Locate the cell with the specified text and output its [X, Y] center coordinate. 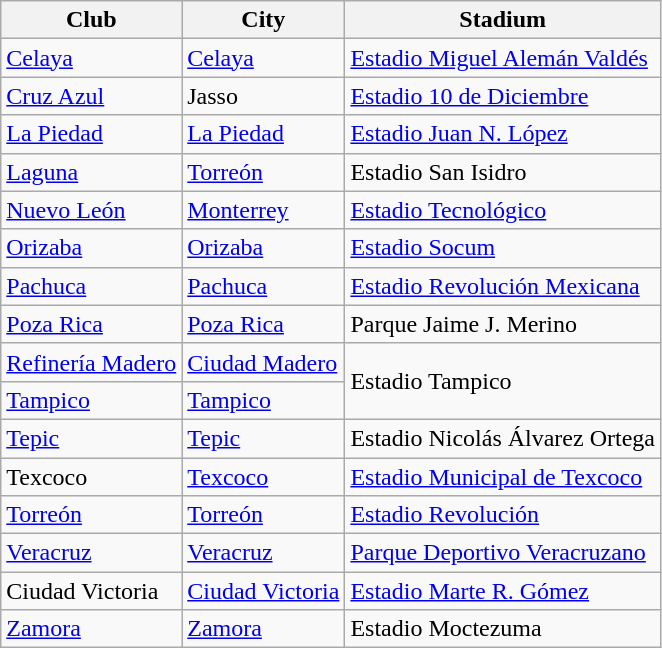
Laguna [92, 172]
Ciudad Madero [264, 362]
Stadium [503, 20]
Estadio Revolución [503, 515]
Cruz Azul [92, 96]
City [264, 20]
Estadio Socum [503, 248]
Estadio Tampico [503, 381]
Estadio Miguel Alemán Valdés [503, 58]
Parque Deportivo Veracruzano [503, 553]
Refinería Madero [92, 362]
Estadio Revolución Mexicana [503, 286]
Estadio Moctezuma [503, 629]
Estadio Tecnológico [503, 210]
Estadio Marte R. Gómez [503, 591]
Nuevo León [92, 210]
Monterrey [264, 210]
Estadio Juan N. López [503, 134]
Estadio Nicolás Álvarez Ortega [503, 438]
Estadio Municipal de Texcoco [503, 477]
Estadio San Isidro [503, 172]
Estadio 10 de Diciembre [503, 96]
Parque Jaime J. Merino [503, 324]
Jasso [264, 96]
Club [92, 20]
